Locate the cell with the specified text and output its [X, Y] center coordinate. 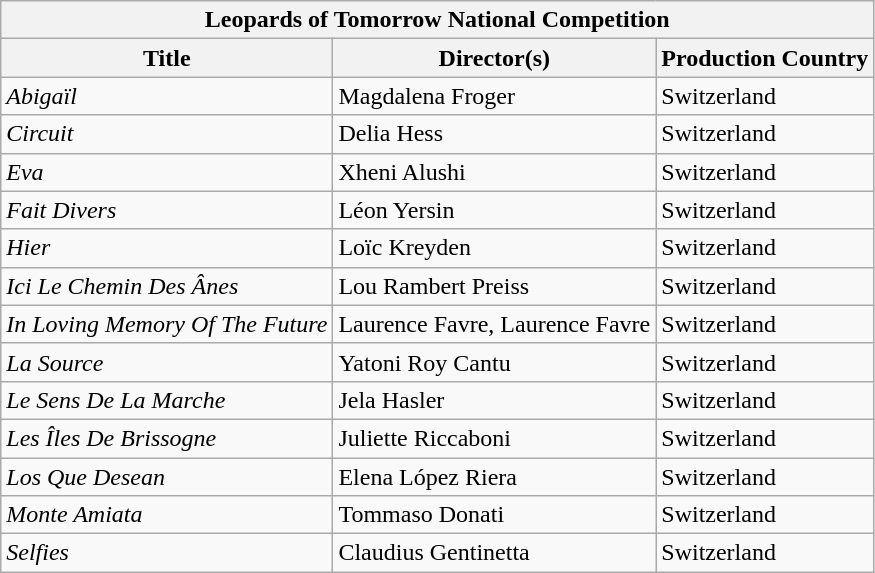
Yatoni Roy Cantu [494, 362]
Ici Le Chemin Des Ânes [167, 286]
Xheni Alushi [494, 172]
Magdalena Froger [494, 96]
Fait Divers [167, 210]
Director(s) [494, 58]
Claudius Gentinetta [494, 553]
Laurence Favre, Laurence Favre [494, 324]
Eva [167, 172]
In Loving Memory Of The Future [167, 324]
La Source [167, 362]
Leopards of Tomorrow National Competition [438, 20]
Title [167, 58]
Juliette Riccaboni [494, 438]
Loïc Kreyden [494, 248]
Production Country [765, 58]
Les Îles De Brissogne [167, 438]
Los Que Desean [167, 477]
Le Sens De La Marche [167, 400]
Selfies [167, 553]
Hier [167, 248]
Monte Amiata [167, 515]
Delia Hess [494, 134]
Lou Rambert Preiss [494, 286]
Abigaïl [167, 96]
Jela Hasler [494, 400]
Elena López Riera [494, 477]
Tommaso Donati [494, 515]
Circuit [167, 134]
Léon Yersin [494, 210]
